Return [X, Y] of the center of cell containing provided text 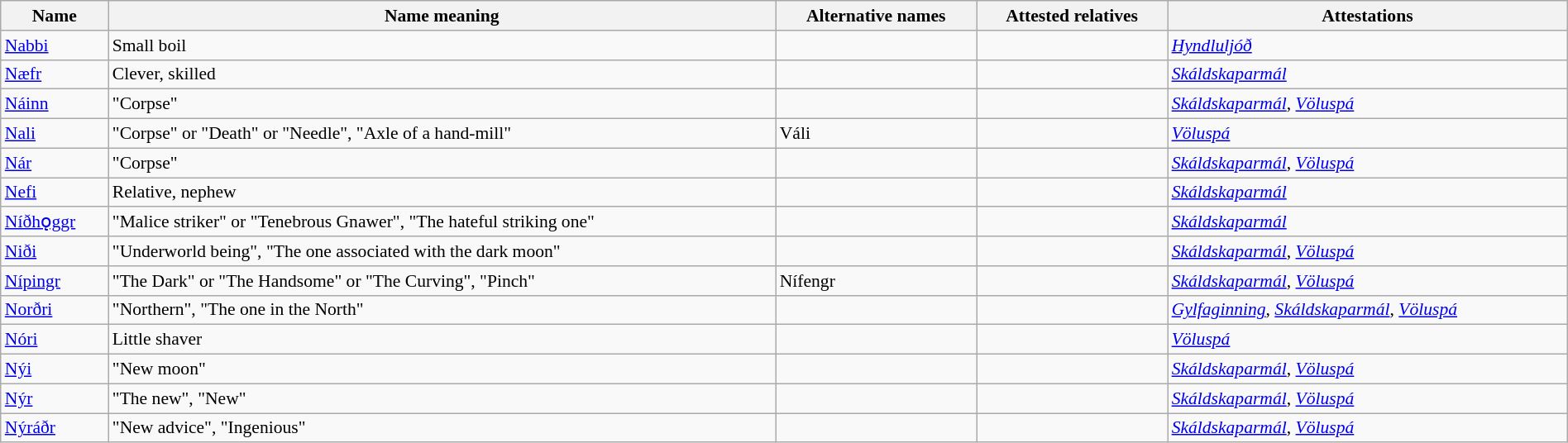
"The new", "New" [442, 398]
Attested relatives [1072, 16]
"Corpse" or "Death" or "Needle", "Axle of a hand-mill" [442, 134]
Nýráðr [55, 428]
"Malice striker" or "Tenebrous Gnawer", "The hateful striking one" [442, 222]
Nípingr [55, 281]
Norðri [55, 310]
Nýr [55, 398]
Small boil [442, 45]
"New advice", "Ingenious" [442, 428]
Nabbi [55, 45]
Gylfaginning, Skáldskaparmál, Völuspá [1368, 310]
Name meaning [442, 16]
Nífengr [877, 281]
Alternative names [877, 16]
Næfr [55, 74]
"Underworld being", "The one associated with the dark moon" [442, 251]
Níðhǫggr [55, 222]
"Northern", "The one in the North" [442, 310]
Nefi [55, 193]
Name [55, 16]
Little shaver [442, 340]
Nýi [55, 369]
Attestations [1368, 16]
"The Dark" or "The Handsome" or "The Curving", "Pinch" [442, 281]
Náinn [55, 104]
Nali [55, 134]
Hyndluljóð [1368, 45]
Clever, skilled [442, 74]
Relative, nephew [442, 193]
"New moon" [442, 369]
Niði [55, 251]
Nár [55, 163]
Váli [877, 134]
Nóri [55, 340]
